Search for the cell housing the specified text and yield its [X, Y] center coordinate. 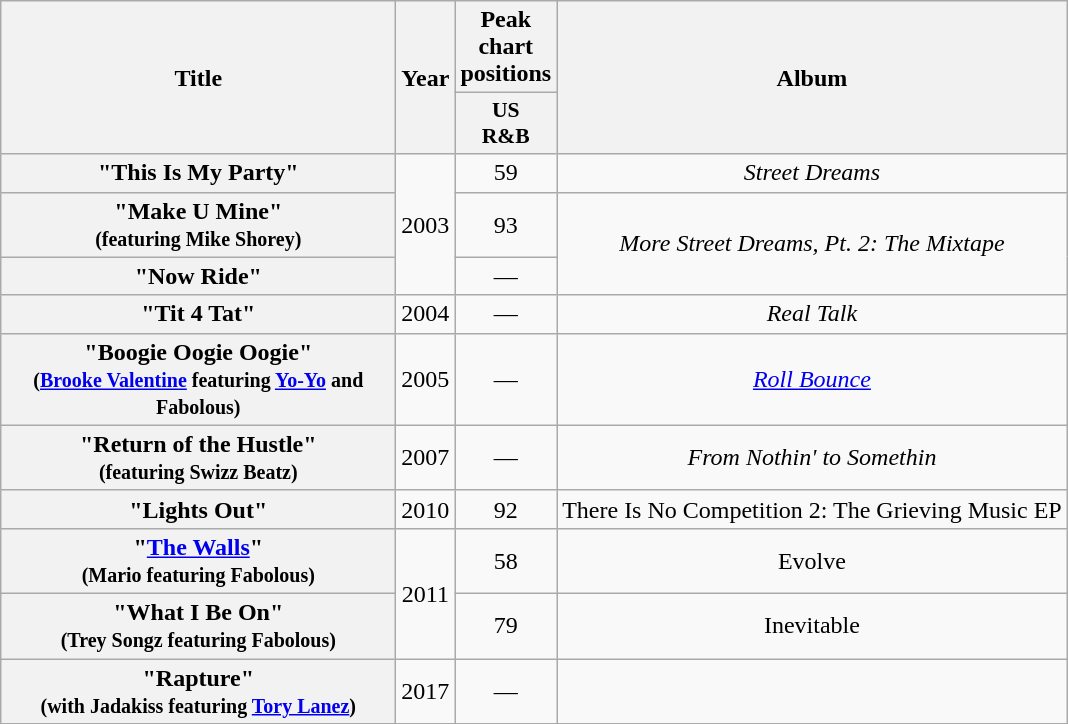
Real Talk [812, 314]
2004 [426, 314]
Year [426, 78]
2010 [426, 509]
2017 [426, 690]
2003 [426, 224]
2011 [426, 593]
Evolve [812, 560]
"Boogie Oogie Oogie"(Brooke Valentine featuring Yo-Yo and Fabolous) [198, 379]
Street Dreams [812, 173]
USR&B [506, 124]
"This Is My Party" [198, 173]
93 [506, 224]
From Nothin' to Somethin [812, 458]
"Rapture"(with Jadakiss featuring Tory Lanez) [198, 690]
Title [198, 78]
"The Walls"(Mario featuring Fabolous) [198, 560]
"Make U Mine"(featuring Mike Shorey) [198, 224]
"Now Ride" [198, 276]
"Tit 4 Tat" [198, 314]
"Lights Out" [198, 509]
79 [506, 626]
2005 [426, 379]
Roll Bounce [812, 379]
92 [506, 509]
Peak chart positions [506, 47]
59 [506, 173]
Inevitable [812, 626]
"What I Be On"(Trey Songz featuring Fabolous) [198, 626]
Album [812, 78]
2007 [426, 458]
"Return of the Hustle"(featuring Swizz Beatz) [198, 458]
There Is No Competition 2: The Grieving Music EP [812, 509]
More Street Dreams, Pt. 2: The Mixtape [812, 244]
58 [506, 560]
